Return [x, y] of the center of cell containing provided text 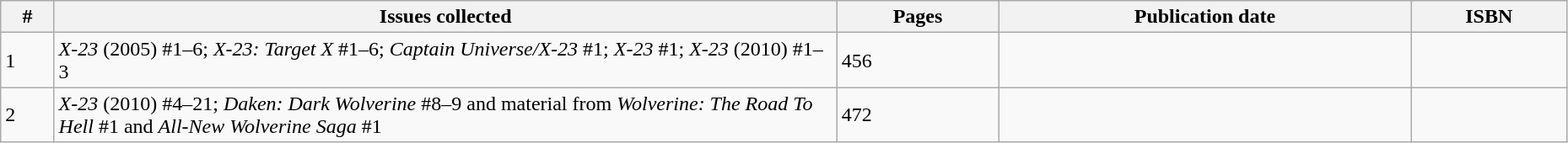
# [27, 17]
472 [918, 114]
456 [918, 61]
Pages [918, 17]
Publication date [1205, 17]
ISBN [1489, 17]
X-23 (2010) #4–21; Daken: Dark Wolverine #8–9 and material from Wolverine: The Road To Hell #1 and All-New Wolverine Saga #1 [445, 114]
1 [27, 61]
X-23 (2005) #1–6; X-23: Target X #1–6; Captain Universe/X-23 #1; X-23 #1; X-23 (2010) #1–3 [445, 61]
2 [27, 114]
Issues collected [445, 17]
